Identify which cell holds the provided text, then report its (X, Y) central coordinate. 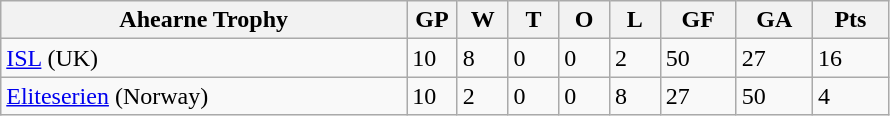
T (534, 20)
16 (850, 58)
Ahearne Trophy (204, 20)
Pts (850, 20)
O (584, 20)
Eliteserien (Norway) (204, 96)
4 (850, 96)
L (634, 20)
W (482, 20)
GA (774, 20)
GF (698, 20)
GP (432, 20)
ISL (UK) (204, 58)
